Capture the cell that displays the provided text and extract its [X, Y] central coordinate. 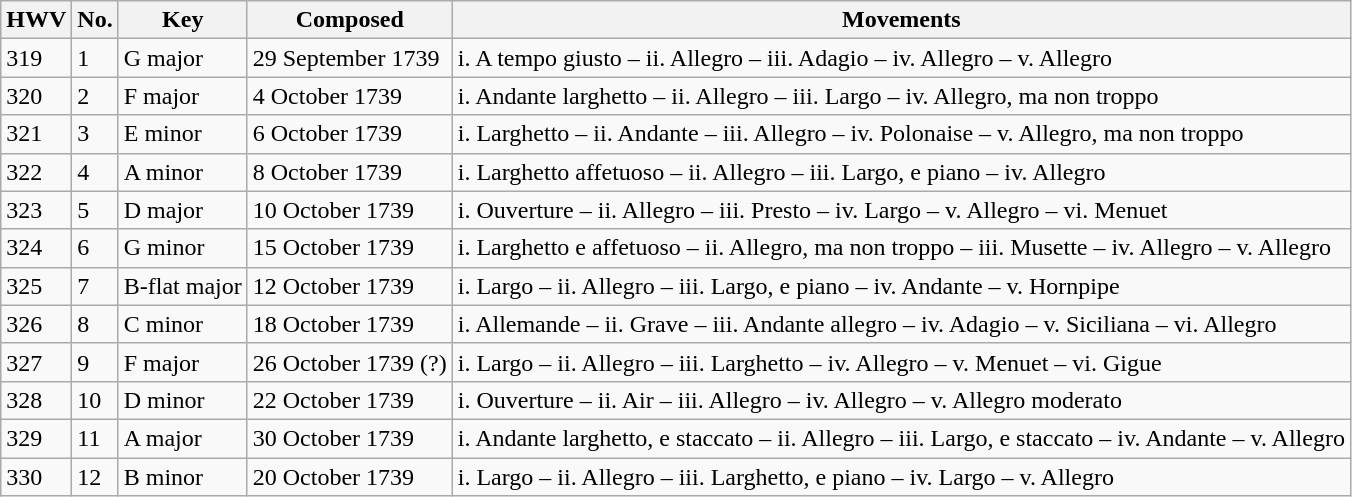
327 [36, 362]
10 October 1739 [350, 210]
G major [182, 58]
330 [36, 477]
6 October 1739 [350, 134]
326 [36, 324]
HWV [36, 20]
12 [95, 477]
18 October 1739 [350, 324]
15 October 1739 [350, 248]
i. Larghetto e affetuoso – ii. Allegro, ma non troppo – iii. Musette – iv. Allegro – v. Allegro [901, 248]
29 September 1739 [350, 58]
10 [95, 400]
5 [95, 210]
6 [95, 248]
324 [36, 248]
A major [182, 438]
4 October 1739 [350, 96]
C minor [182, 324]
3 [95, 134]
12 October 1739 [350, 286]
321 [36, 134]
322 [36, 172]
A minor [182, 172]
i. Ouverture – ii. Air – iii. Allegro – iv. Allegro – v. Allegro moderato [901, 400]
i. Larghetto affetuoso – ii. Allegro – iii. Largo, e piano – iv. Allegro [901, 172]
Composed [350, 20]
4 [95, 172]
i. Ouverture – ii. Allegro – iii. Presto – iv. Largo – v. Allegro – vi. Menuet [901, 210]
329 [36, 438]
i. Largo – ii. Allegro – iii. Largo, e piano – iv. Andante – v. Hornpipe [901, 286]
E minor [182, 134]
D minor [182, 400]
No. [95, 20]
i. Andante larghetto, e staccato – ii. Allegro – iii. Largo, e staccato – iv. Andante – v. Allegro [901, 438]
G minor [182, 248]
Movements [901, 20]
11 [95, 438]
22 October 1739 [350, 400]
8 October 1739 [350, 172]
Key [182, 20]
30 October 1739 [350, 438]
i. Largo – ii. Allegro – iii. Larghetto, e piano – iv. Largo – v. Allegro [901, 477]
325 [36, 286]
2 [95, 96]
B-flat major [182, 286]
20 October 1739 [350, 477]
319 [36, 58]
323 [36, 210]
D major [182, 210]
26 October 1739 (?) [350, 362]
i. Allemande – ii. Grave – iii. Andante allegro – iv. Adagio – v. Siciliana – vi. Allegro [901, 324]
i. A tempo giusto – ii. Allegro – iii. Adagio – iv. Allegro – v. Allegro [901, 58]
328 [36, 400]
9 [95, 362]
1 [95, 58]
B minor [182, 477]
320 [36, 96]
8 [95, 324]
i. Andante larghetto – ii. Allegro – iii. Largo – iv. Allegro, ma non troppo [901, 96]
i. Larghetto – ii. Andante – iii. Allegro – iv. Polonaise – v. Allegro, ma non troppo [901, 134]
i. Largo – ii. Allegro – iii. Larghetto – iv. Allegro – v. Menuet – vi. Gigue [901, 362]
7 [95, 286]
